Identify which cell holds the provided text, then report its (X, Y) central coordinate. 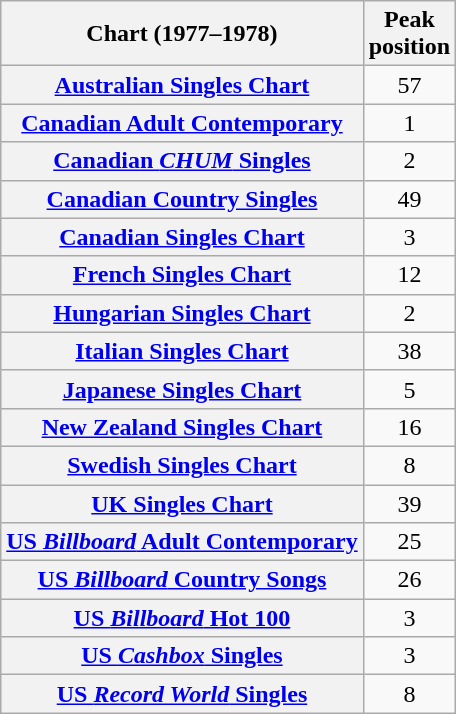
Canadian CHUM Singles (182, 161)
Canadian Country Singles (182, 199)
US Billboard Hot 100 (182, 618)
5 (409, 389)
UK Singles Chart (182, 503)
US Record World Singles (182, 694)
US Billboard Adult Contemporary (182, 542)
New Zealand Singles Chart (182, 427)
Japanese Singles Chart (182, 389)
38 (409, 351)
Chart (1977–1978) (182, 34)
25 (409, 542)
Peakposition (409, 34)
Canadian Singles Chart (182, 237)
Hungarian Singles Chart (182, 313)
16 (409, 427)
French Singles Chart (182, 275)
49 (409, 199)
US Billboard Country Songs (182, 580)
Swedish Singles Chart (182, 465)
1 (409, 123)
39 (409, 503)
12 (409, 275)
26 (409, 580)
Canadian Adult Contemporary (182, 123)
Australian Singles Chart (182, 85)
US Cashbox Singles (182, 656)
57 (409, 85)
Italian Singles Chart (182, 351)
